Scan for the cell matching the given text and deliver its [X, Y] coordinate at center. 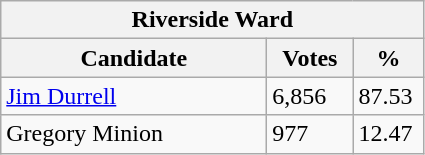
977 [310, 134]
12.47 [388, 134]
% [388, 58]
87.53 [388, 96]
Riverside Ward [212, 20]
6,856 [310, 96]
Gregory Minion [134, 134]
Candidate [134, 58]
Votes [310, 58]
Jim Durrell [134, 96]
